Search for the cell housing the specified text and yield its (x, y) center coordinate. 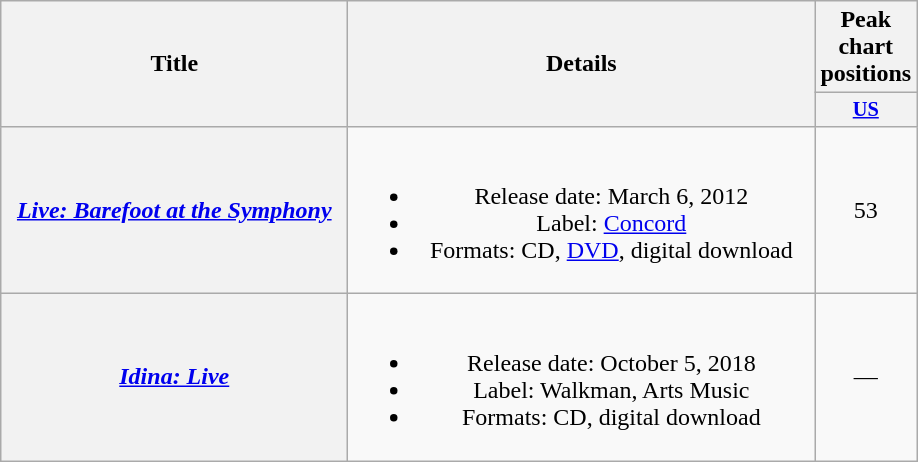
US (866, 110)
Release date: October 5, 2018Label: Walkman, Arts MusicFormats: CD, digital download (582, 378)
53 (866, 210)
Peak chartpositions (866, 47)
Details (582, 64)
Live: Barefoot at the Symphony (174, 210)
— (866, 378)
Idina: Live (174, 378)
Title (174, 64)
Release date: March 6, 2012Label: ConcordFormats: CD, DVD, digital download (582, 210)
